Capture the cell that displays the provided text and extract its (X, Y) central coordinate. 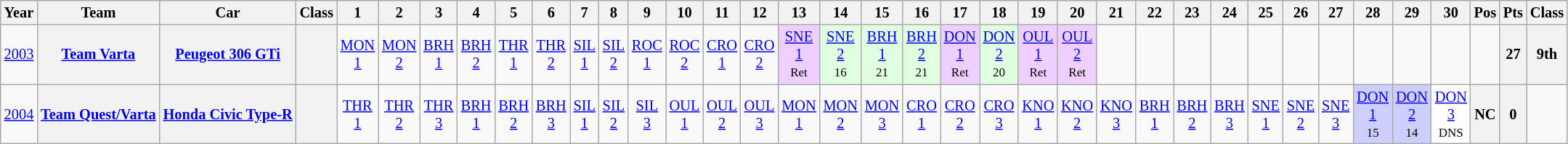
DON3DNS (1451, 114)
SNE1 (1266, 114)
Team Quest/Varta (98, 114)
12 (760, 12)
8 (614, 12)
21 (1116, 12)
OUL2 (722, 114)
BRH121 (882, 55)
9th (1547, 55)
29 (1412, 12)
DON115 (1373, 114)
2 (399, 12)
SNE2 (1301, 114)
23 (1193, 12)
Year (19, 12)
SNE1Ret (799, 55)
4 (476, 12)
1 (357, 12)
DON214 (1412, 114)
DON220 (999, 55)
25 (1266, 12)
30 (1451, 12)
KNO3 (1116, 114)
Pos (1485, 12)
11 (722, 12)
KNO1 (1038, 114)
13 (799, 12)
KNO2 (1077, 114)
Honda Civic Type-R (228, 114)
26 (1301, 12)
DON1Ret (960, 55)
2003 (19, 55)
ROC1 (647, 55)
3 (439, 12)
2004 (19, 114)
SNE216 (841, 55)
OUL3 (760, 114)
BRH221 (922, 55)
ROC2 (685, 55)
Team Varta (98, 55)
Pts (1514, 12)
18 (999, 12)
0 (1514, 114)
SNE3 (1336, 114)
19 (1038, 12)
5 (513, 12)
Peugeot 306 GTi (228, 55)
MON3 (882, 114)
28 (1373, 12)
Car (228, 12)
NC (1485, 114)
CRO3 (999, 114)
10 (685, 12)
6 (551, 12)
17 (960, 12)
Team (98, 12)
SIL3 (647, 114)
14 (841, 12)
OUL1 (685, 114)
24 (1230, 12)
7 (585, 12)
OUL1Ret (1038, 55)
9 (647, 12)
THR3 (439, 114)
16 (922, 12)
22 (1155, 12)
15 (882, 12)
20 (1077, 12)
OUL2Ret (1077, 55)
